Pinpoint the cell where the given text exists, returning its (X, Y) midpoint coordinate. 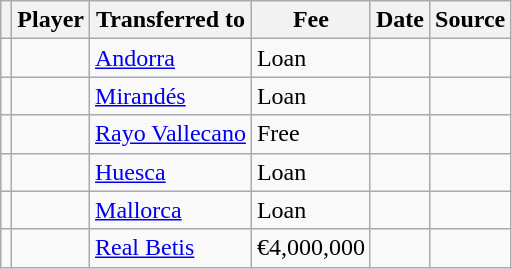
Mallorca (171, 210)
Andorra (171, 58)
Transferred to (171, 20)
Real Betis (171, 248)
Fee (310, 20)
Date (400, 20)
Player (51, 20)
Huesca (171, 172)
€4,000,000 (310, 248)
Mirandés (171, 96)
Rayo Vallecano (171, 134)
Source (470, 20)
Free (310, 134)
